Extract the [x, y] coordinate from the center of the cell holding the provided text.  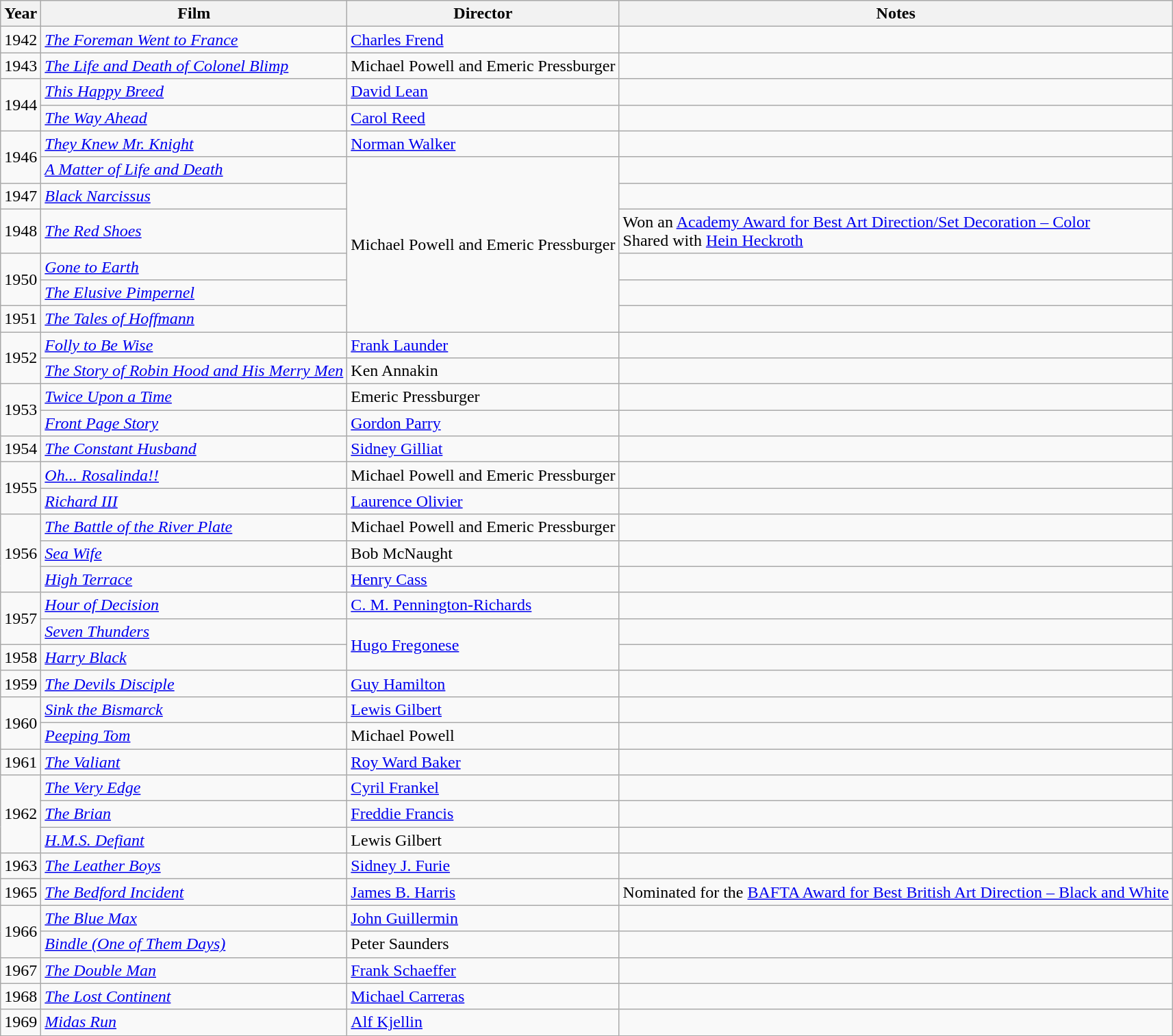
1957 [21, 618]
The Valiant [194, 762]
Nominated for the BAFTA Award for Best British Art Direction – Black and White [896, 892]
1962 [21, 814]
Year [21, 14]
Peter Saunders [483, 944]
Cyril Frankel [483, 788]
Oh... Rosalinda!! [194, 475]
H.M.S. Defiant [194, 840]
Hour of Decision [194, 605]
The Life and Death of Colonel Blimp [194, 66]
Frank Launder [483, 344]
Emeric Pressburger [483, 397]
Charles Frend [483, 40]
Gone to Earth [194, 266]
1942 [21, 40]
The Leather Boys [194, 866]
Laurence Olivier [483, 501]
Norman Walker [483, 144]
Roy Ward Baker [483, 762]
James B. Harris [483, 892]
The Battle of the River Plate [194, 527]
1958 [21, 657]
The Double Man [194, 970]
Guy Hamilton [483, 683]
Michael Carreras [483, 996]
Freddie Francis [483, 814]
The Brian [194, 814]
1946 [21, 157]
1960 [21, 722]
The Lost Continent [194, 996]
Twice Upon a Time [194, 397]
Henry Cass [483, 579]
Hugo Fregonese [483, 644]
The Elusive Pimpernel [194, 292]
The Tales of Hoffmann [194, 318]
1950 [21, 279]
Frank Schaeffer [483, 970]
1969 [21, 1022]
Notes [896, 14]
David Lean [483, 92]
Peeping Tom [194, 735]
1952 [21, 357]
Film [194, 14]
Carol Reed [483, 118]
1947 [21, 196]
Ken Annakin [483, 371]
1951 [21, 318]
1944 [21, 105]
A Matter of Life and Death [194, 170]
1963 [21, 866]
John Guillermin [483, 918]
Black Narcissus [194, 196]
Won an Academy Award for Best Art Direction/Set Decoration – ColorShared with Hein Heckroth [896, 231]
1959 [21, 683]
1965 [21, 892]
The Foreman Went to France [194, 40]
Folly to Be Wise [194, 344]
1967 [21, 970]
Front Page Story [194, 423]
The Way Ahead [194, 118]
The Constant Husband [194, 449]
Director [483, 14]
Sidney J. Furie [483, 866]
The Bedford Incident [194, 892]
1955 [21, 488]
1943 [21, 66]
1954 [21, 449]
Bob McNaught [483, 553]
The Red Shoes [194, 231]
1956 [21, 553]
Sidney Gilliat [483, 449]
Michael Powell [483, 735]
1948 [21, 231]
This Happy Breed [194, 92]
Richard III [194, 501]
The Devils Disciple [194, 683]
Harry Black [194, 657]
Gordon Parry [483, 423]
The Blue Max [194, 918]
1953 [21, 410]
Seven Thunders [194, 631]
1968 [21, 996]
Sink the Bismarck [194, 709]
C. M. Pennington-Richards [483, 605]
Sea Wife [194, 553]
The Very Edge [194, 788]
Alf Kjellin [483, 1022]
Bindle (One of Them Days) [194, 944]
They Knew Mr. Knight [194, 144]
1966 [21, 931]
Midas Run [194, 1022]
1961 [21, 762]
The Story of Robin Hood and His Merry Men [194, 371]
High Terrace [194, 579]
